Pinpoint the cell where the given text exists, returning its (X, Y) midpoint coordinate. 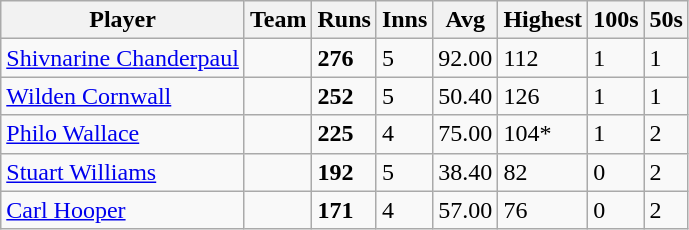
192 (344, 172)
57.00 (466, 210)
Runs (344, 20)
252 (344, 96)
171 (344, 210)
Inns (404, 20)
Highest (543, 20)
82 (543, 172)
38.40 (466, 172)
225 (344, 134)
75.00 (466, 134)
Carl Hooper (123, 210)
104* (543, 134)
50s (666, 20)
112 (543, 58)
Shivnarine Chanderpaul (123, 58)
76 (543, 210)
Wilden Cornwall (123, 96)
276 (344, 58)
Avg (466, 20)
50.40 (466, 96)
Team (278, 20)
Player (123, 20)
100s (616, 20)
Stuart Williams (123, 172)
Philo Wallace (123, 134)
126 (543, 96)
92.00 (466, 58)
